Identify which cell holds the provided text, then report its [x, y] central coordinate. 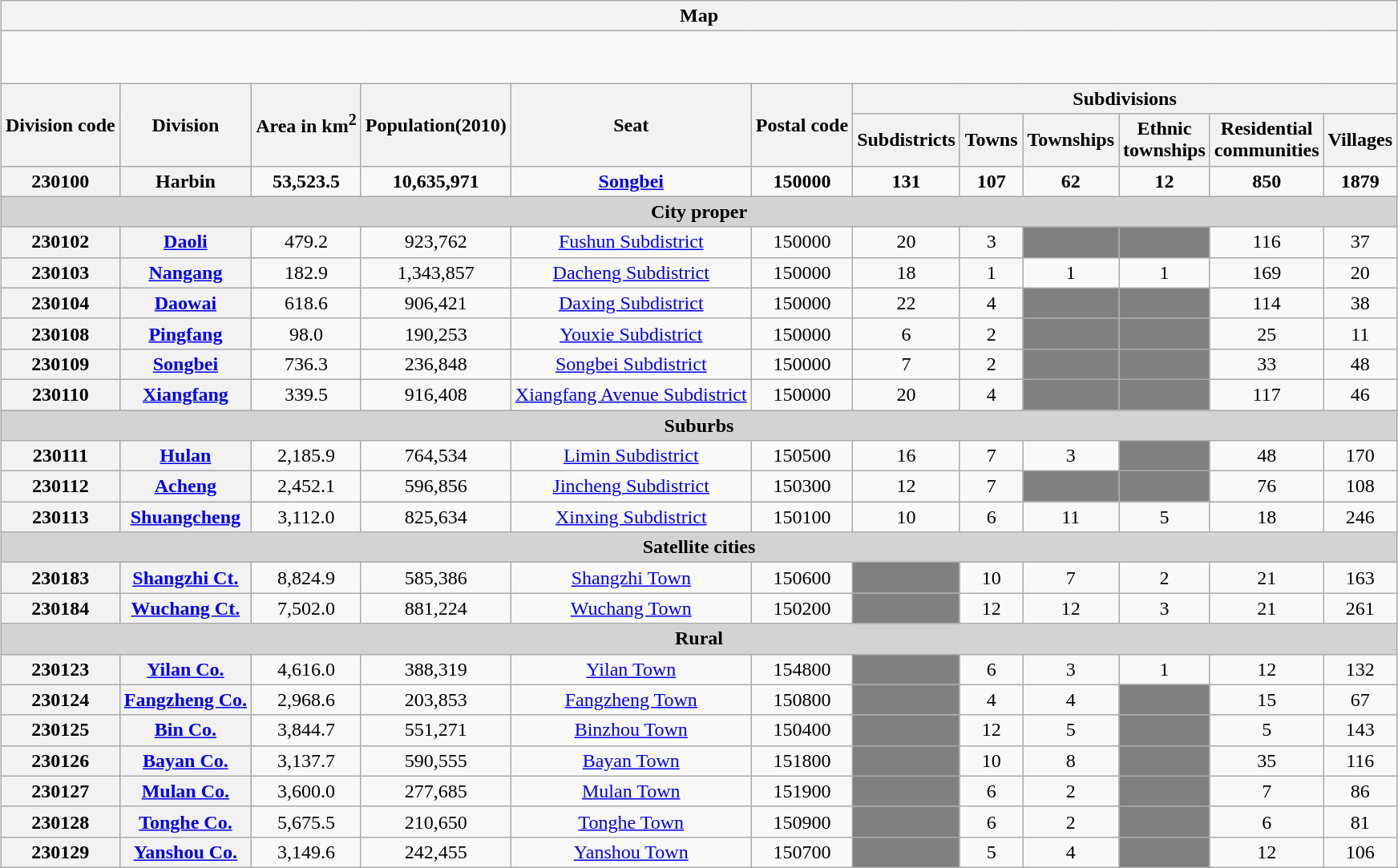
117 [1267, 394]
114 [1267, 303]
923,762 [436, 242]
Shangzhi Ct. [185, 578]
230126 [60, 761]
150100 [802, 517]
Wuchang Town [631, 608]
143 [1360, 730]
62 [1071, 181]
230100 [60, 181]
53,523.5 [306, 181]
Harbin [185, 181]
881,224 [436, 608]
22 [907, 303]
Nangang [185, 273]
Limin Subdistrict [631, 456]
Fangzheng Town [631, 700]
906,421 [436, 303]
1,343,857 [436, 273]
25 [1267, 333]
150500 [802, 456]
107 [991, 181]
230127 [60, 791]
Suburbs [699, 426]
170 [1360, 456]
Division code [60, 125]
277,685 [436, 791]
230128 [60, 822]
8 [1071, 761]
Songbei Subdistrict [631, 364]
150800 [802, 700]
Wuchang Ct. [185, 608]
Daoli [185, 242]
Bayan Town [631, 761]
230129 [60, 852]
Daxing Subdistrict [631, 303]
551,271 [436, 730]
Subdistricts [907, 139]
Ethnic townships [1165, 139]
Yanshou Town [631, 852]
Dacheng Subdistrict [631, 273]
Jincheng Subdistrict [631, 486]
Residential communities [1267, 139]
Towns [991, 139]
Hulan [185, 456]
7,502.0 [306, 608]
190,253 [436, 333]
37 [1360, 242]
169 [1267, 273]
151800 [802, 761]
261 [1360, 608]
585,386 [436, 578]
Daowai [185, 303]
230184 [60, 608]
154800 [802, 669]
Fushun Subdistrict [631, 242]
8,824.9 [306, 578]
City proper [699, 212]
230102 [60, 242]
Yilan Co. [185, 669]
1879 [1360, 181]
2,185.9 [306, 456]
3,600.0 [306, 791]
230125 [60, 730]
3,844.7 [306, 730]
106 [1360, 852]
850 [1267, 181]
Subdivisions [1125, 99]
618.6 [306, 303]
Yanshou Co. [185, 852]
Area in km2 [306, 125]
230112 [60, 486]
Mulan Town [631, 791]
150400 [802, 730]
38 [1360, 303]
3,112.0 [306, 517]
230123 [60, 669]
596,856 [436, 486]
Xiangfang [185, 394]
203,853 [436, 700]
230110 [60, 394]
246 [1360, 517]
Map [699, 16]
230183 [60, 578]
230124 [60, 700]
3,149.6 [306, 852]
Satellite cities [699, 547]
15 [1267, 700]
Bayan Co. [185, 761]
590,555 [436, 761]
46 [1360, 394]
230113 [60, 517]
Shangzhi Town [631, 578]
479.2 [306, 242]
Population(2010) [436, 125]
67 [1360, 700]
916,408 [436, 394]
339.5 [306, 394]
Seat [631, 125]
Postal code [802, 125]
Xinxing Subdistrict [631, 517]
764,534 [436, 456]
16 [907, 456]
Shuangcheng [185, 517]
Tonghe Co. [185, 822]
210,650 [436, 822]
736.3 [306, 364]
150700 [802, 852]
Yilan Town [631, 669]
150600 [802, 578]
10,635,971 [436, 181]
98.0 [306, 333]
230109 [60, 364]
Acheng [185, 486]
Rural [699, 639]
163 [1360, 578]
Mulan Co. [185, 791]
2,452.1 [306, 486]
151900 [802, 791]
150200 [802, 608]
150900 [802, 822]
Division [185, 125]
Townships [1071, 139]
81 [1360, 822]
131 [907, 181]
5,675.5 [306, 822]
Tonghe Town [631, 822]
Youxie Subdistrict [631, 333]
33 [1267, 364]
108 [1360, 486]
132 [1360, 669]
Bin Co. [185, 730]
230104 [60, 303]
230103 [60, 273]
242,455 [436, 852]
2,968.6 [306, 700]
150300 [802, 486]
182.9 [306, 273]
230111 [60, 456]
Xiangfang Avenue Subdistrict [631, 394]
4,616.0 [306, 669]
35 [1267, 761]
Villages [1360, 139]
Fangzheng Co. [185, 700]
86 [1360, 791]
Pingfang [185, 333]
3,137.7 [306, 761]
76 [1267, 486]
236,848 [436, 364]
388,319 [436, 669]
Binzhou Town [631, 730]
825,634 [436, 517]
230108 [60, 333]
